Return the (x, y) coordinate for the center point of the cell that contains the specified text.  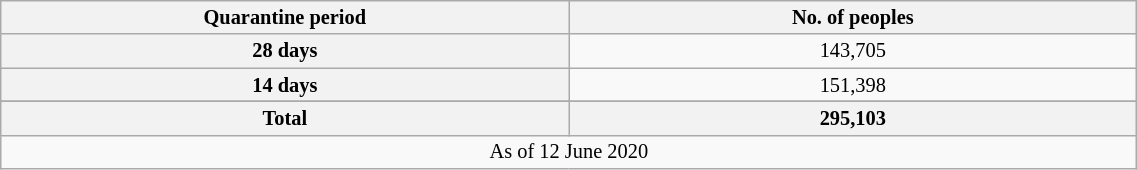
14 days (285, 85)
No. of peoples (853, 17)
As of 12 June 2020 (569, 152)
28 days (285, 51)
Quarantine period (285, 17)
Total (285, 118)
151,398 (853, 85)
295,103 (853, 118)
143,705 (853, 51)
